Pinpoint the cell where the given text exists, returning its [X, Y] midpoint coordinate. 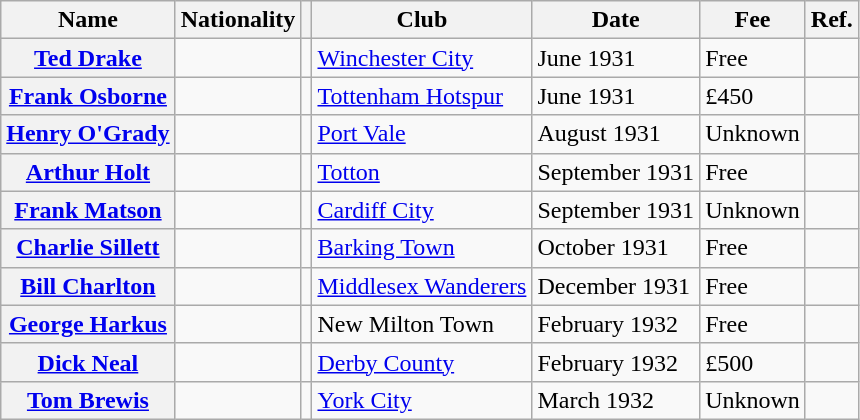
Barking Town [422, 248]
Frank Matson [88, 210]
George Harkus [88, 324]
Winchester City [422, 58]
York City [422, 400]
£450 [753, 96]
Cardiff City [422, 210]
March 1932 [616, 400]
Dick Neal [88, 362]
August 1931 [616, 134]
Ted Drake [88, 58]
Charlie Sillett [88, 248]
October 1931 [616, 248]
Tottenham Hotspur [422, 96]
Nationality [238, 20]
Bill Charlton [88, 286]
December 1931 [616, 286]
Ref. [832, 20]
Port Vale [422, 134]
Tom Brewis [88, 400]
Frank Osborne [88, 96]
Fee [753, 20]
Middlesex Wanderers [422, 286]
Name [88, 20]
Club [422, 20]
Totton [422, 172]
Henry O'Grady [88, 134]
Arthur Holt [88, 172]
Date [616, 20]
New Milton Town [422, 324]
Derby County [422, 362]
£500 [753, 362]
